Find where the given text appears and provide that cell's center as [X, Y] coordinate. 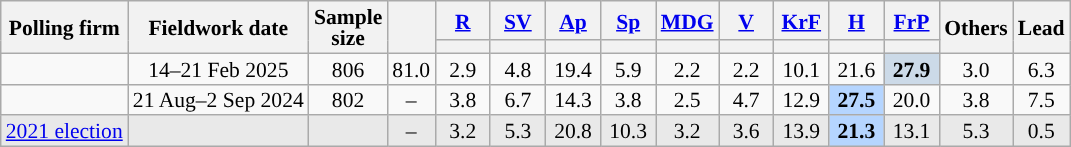
3.6 [746, 132]
MDG [688, 20]
0.5 [1042, 132]
4.8 [518, 68]
13.9 [802, 132]
21 Aug–2 Sep 2024 [218, 100]
21.3 [856, 132]
H [856, 20]
4.7 [746, 100]
7.5 [1042, 100]
19.4 [572, 68]
10.1 [802, 68]
KrF [802, 20]
12.9 [802, 100]
Others [976, 27]
20.0 [912, 100]
R [462, 20]
802 [348, 100]
14–21 Feb 2025 [218, 68]
Polling firm [64, 27]
3.0 [976, 68]
21.6 [856, 68]
Sp [628, 20]
Lead [1042, 27]
6.3 [1042, 68]
6.7 [518, 100]
SV [518, 20]
81.0 [411, 68]
806 [348, 68]
Ap [572, 20]
Samplesize [348, 27]
20.8 [572, 132]
10.3 [628, 132]
13.1 [912, 132]
2021 election [64, 132]
5.9 [628, 68]
27.5 [856, 100]
27.9 [912, 68]
2.9 [462, 68]
14.3 [572, 100]
V [746, 20]
2.5 [688, 100]
Fieldwork date [218, 27]
FrP [912, 20]
